Capture the cell that displays the provided text and extract its (X, Y) central coordinate. 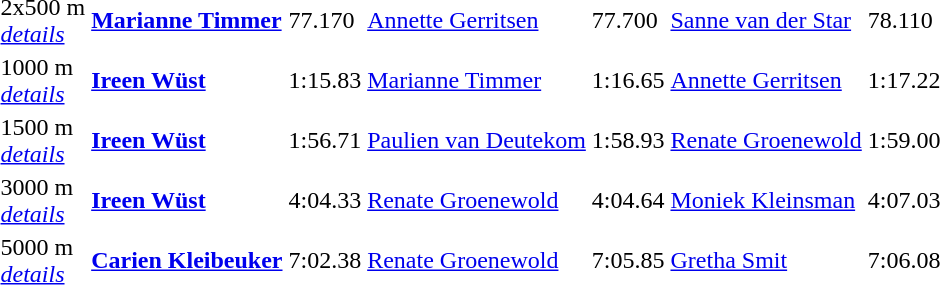
1:56.71 (325, 140)
Paulien van Deutekom (477, 140)
1:58.93 (628, 140)
4:04.64 (628, 200)
Moniek Kleinsman (766, 200)
Marianne Timmer (477, 80)
4:04.33 (325, 200)
1:16.65 (628, 80)
1:15.83 (325, 80)
Annette Gerritsen (766, 80)
